Output the (X, Y) coordinate of the center of the cell containing the given text.  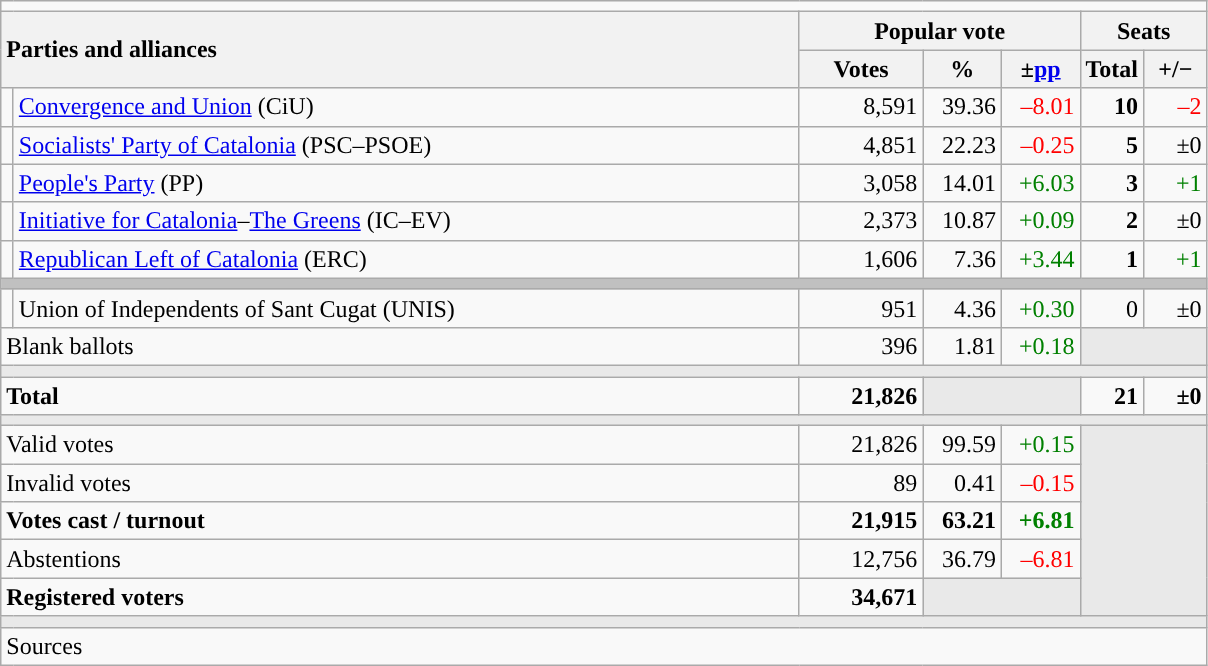
+0.09 (1040, 221)
+/− (1176, 69)
Votes (861, 69)
+0.15 (1040, 445)
4.36 (962, 308)
21 (1112, 395)
Blank ballots (400, 346)
1 (1112, 259)
±pp (1040, 69)
–0.15 (1040, 483)
89 (861, 483)
Sources (604, 646)
2 (1112, 221)
99.59 (962, 445)
5 (1112, 145)
3 (1112, 183)
Invalid votes (400, 483)
% (962, 69)
14.01 (962, 183)
–2 (1176, 107)
1,606 (861, 259)
Registered voters (400, 597)
0 (1112, 308)
10.87 (962, 221)
Republican Left of Catalonia (ERC) (406, 259)
2,373 (861, 221)
–0.25 (1040, 145)
34,671 (861, 597)
3,058 (861, 183)
People's Party (PP) (406, 183)
36.79 (962, 559)
Convergence and Union (CiU) (406, 107)
Seats (1144, 31)
22.23 (962, 145)
12,756 (861, 559)
+6.03 (1040, 183)
63.21 (962, 521)
951 (861, 308)
Popular vote (940, 31)
7.36 (962, 259)
8,591 (861, 107)
Parties and alliances (400, 50)
Votes cast / turnout (400, 521)
+6.81 (1040, 521)
–6.81 (1040, 559)
10 (1112, 107)
Valid votes (400, 445)
Initiative for Catalonia–The Greens (IC–EV) (406, 221)
Socialists' Party of Catalonia (PSC–PSOE) (406, 145)
+0.18 (1040, 346)
Abstentions (400, 559)
396 (861, 346)
1.81 (962, 346)
4,851 (861, 145)
Union of Independents of Sant Cugat (UNIS) (406, 308)
21,915 (861, 521)
+3.44 (1040, 259)
39.36 (962, 107)
0.41 (962, 483)
+0.30 (1040, 308)
–8.01 (1040, 107)
